From the cell containing the given text, extract its center point as [x, y] coordinate. 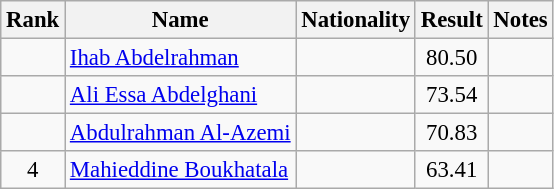
Nationality [356, 20]
Notes [520, 20]
Abdulrahman Al-Azemi [180, 133]
Ihab Abdelrahman [180, 58]
4 [33, 170]
Result [452, 20]
70.83 [452, 133]
73.54 [452, 95]
Ali Essa Abdelghani [180, 95]
Rank [33, 20]
80.50 [452, 58]
Name [180, 20]
Mahieddine Boukhatala [180, 170]
63.41 [452, 170]
